Scan for the cell matching the given text and deliver its (X, Y) coordinate at center. 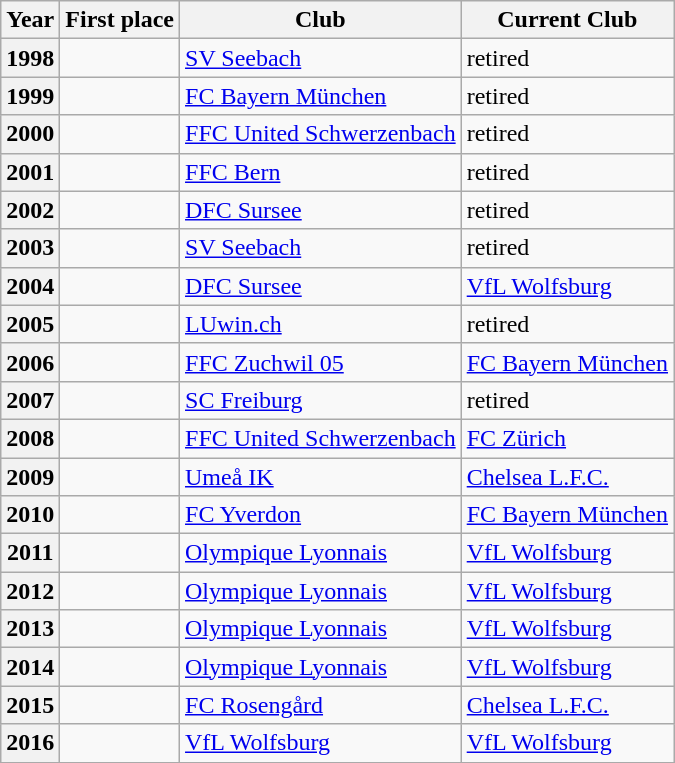
Current Club (567, 20)
2011 (30, 553)
FC Rosengård (321, 705)
2004 (30, 286)
2006 (30, 362)
LUwin.ch (321, 324)
2003 (30, 248)
Club (321, 20)
2009 (30, 477)
2013 (30, 629)
SC Freiburg (321, 400)
2016 (30, 743)
1999 (30, 96)
2002 (30, 210)
2015 (30, 705)
2000 (30, 134)
2007 (30, 400)
FC Zürich (567, 438)
2001 (30, 172)
Umeå IK (321, 477)
First place (120, 20)
Year (30, 20)
FC Yverdon (321, 515)
2008 (30, 438)
2005 (30, 324)
1998 (30, 58)
FFC Zuchwil 05 (321, 362)
2012 (30, 591)
2010 (30, 515)
2014 (30, 667)
FFC Bern (321, 172)
